Scan for the cell matching the given text and deliver its [X, Y] coordinate at center. 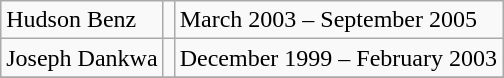
December 1999 – February 2003 [338, 58]
Hudson Benz [82, 20]
Joseph Dankwa [82, 58]
March 2003 – September 2005 [338, 20]
